Provide the [x, y] coordinate of the cell's center where the given text is located.  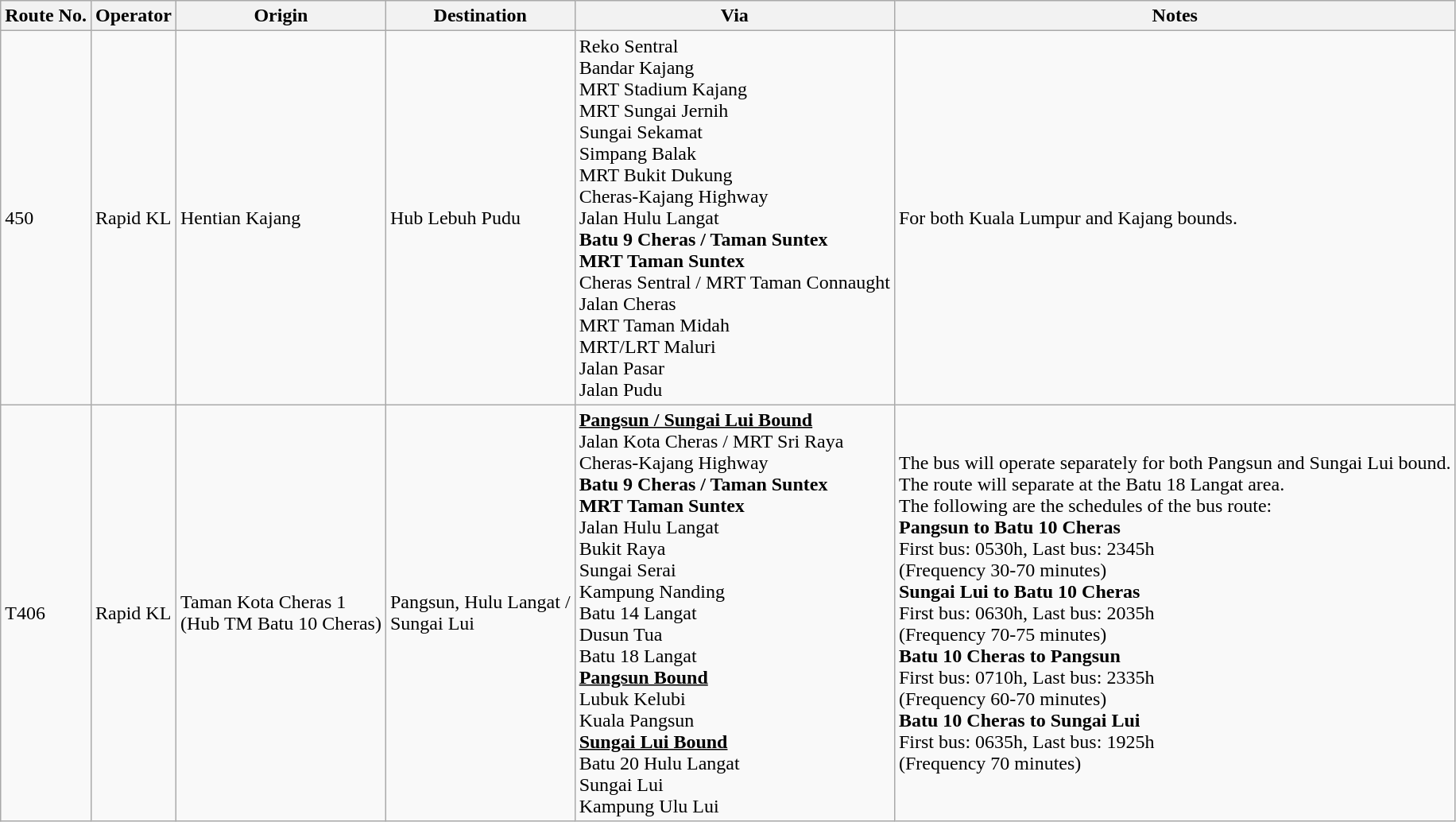
Taman Kota Cheras 1(Hub TM Batu 10 Cheras) [281, 613]
T406 [46, 613]
Notes [1175, 16]
Route No. [46, 16]
Hub Lebuh Pudu [480, 218]
Destination [480, 16]
Via [734, 16]
For both Kuala Lumpur and Kajang bounds. [1175, 218]
Operator [134, 16]
Hentian Kajang [281, 218]
Pangsun, Hulu Langat /Sungai Lui [480, 613]
Origin [281, 16]
450 [46, 218]
